Capture the cell that displays the provided text and extract its (X, Y) central coordinate. 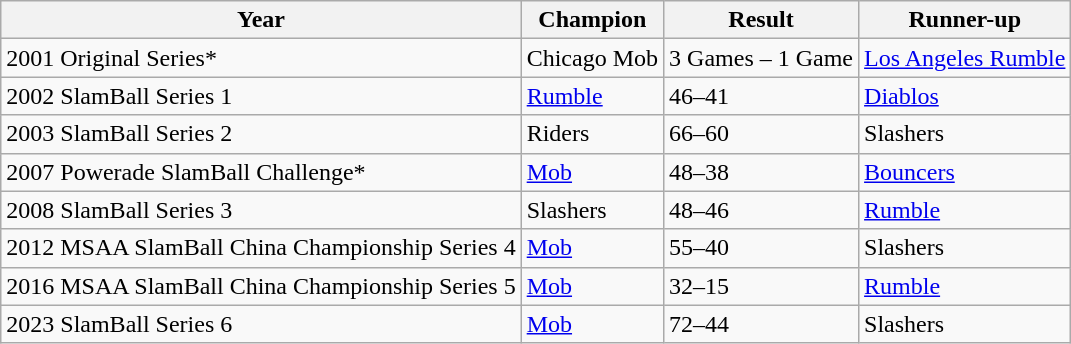
Riders (592, 134)
48–38 (762, 172)
2002 SlamBall Series 1 (261, 96)
3 Games – 1 Game (762, 58)
32–15 (762, 286)
Runner-up (965, 20)
55–40 (762, 248)
Year (261, 20)
Champion (592, 20)
2023 SlamBall Series 6 (261, 324)
2007 Powerade SlamBall Challenge* (261, 172)
2008 SlamBall Series 3 (261, 210)
2016 MSAA SlamBall China Championship Series 5 (261, 286)
72–44 (762, 324)
2003 SlamBall Series 2 (261, 134)
48–46 (762, 210)
2001 Original Series* (261, 58)
2012 MSAA SlamBall China Championship Series 4 (261, 248)
Los Angeles Rumble (965, 58)
66–60 (762, 134)
Bouncers (965, 172)
Diablos (965, 96)
46–41 (762, 96)
Chicago Mob (592, 58)
Result (762, 20)
